Capture the cell that displays the provided text and extract its [x, y] central coordinate. 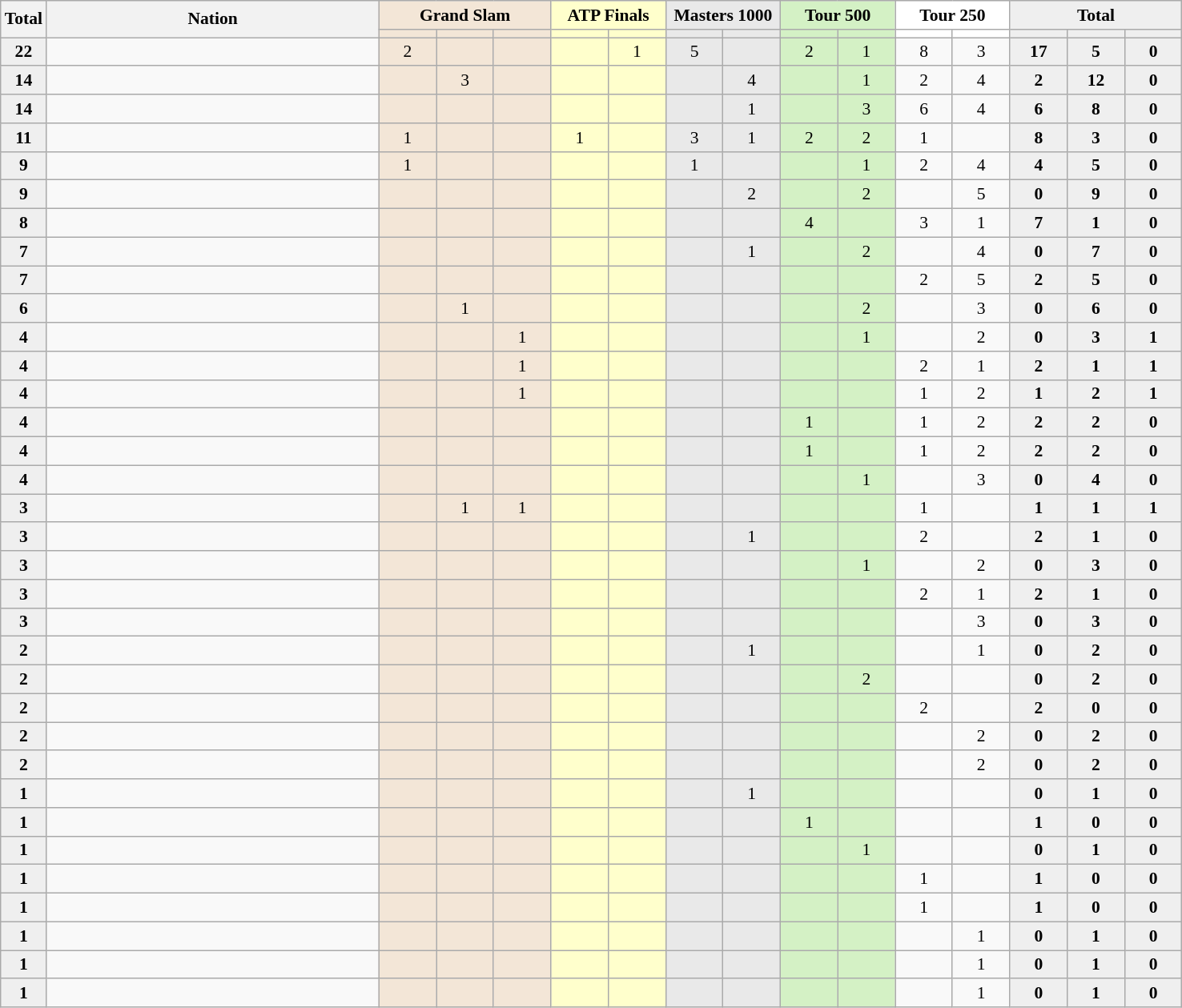
Masters 1000 [722, 15]
17 [1039, 52]
Nation [213, 19]
ATP Finals [609, 15]
12 [1096, 81]
Grand Slam [464, 15]
Tour 500 [838, 15]
Tour 250 [953, 15]
11 [24, 138]
22 [24, 52]
